For the text-containing cell, return its midpoint in (x, y) coordinate format. 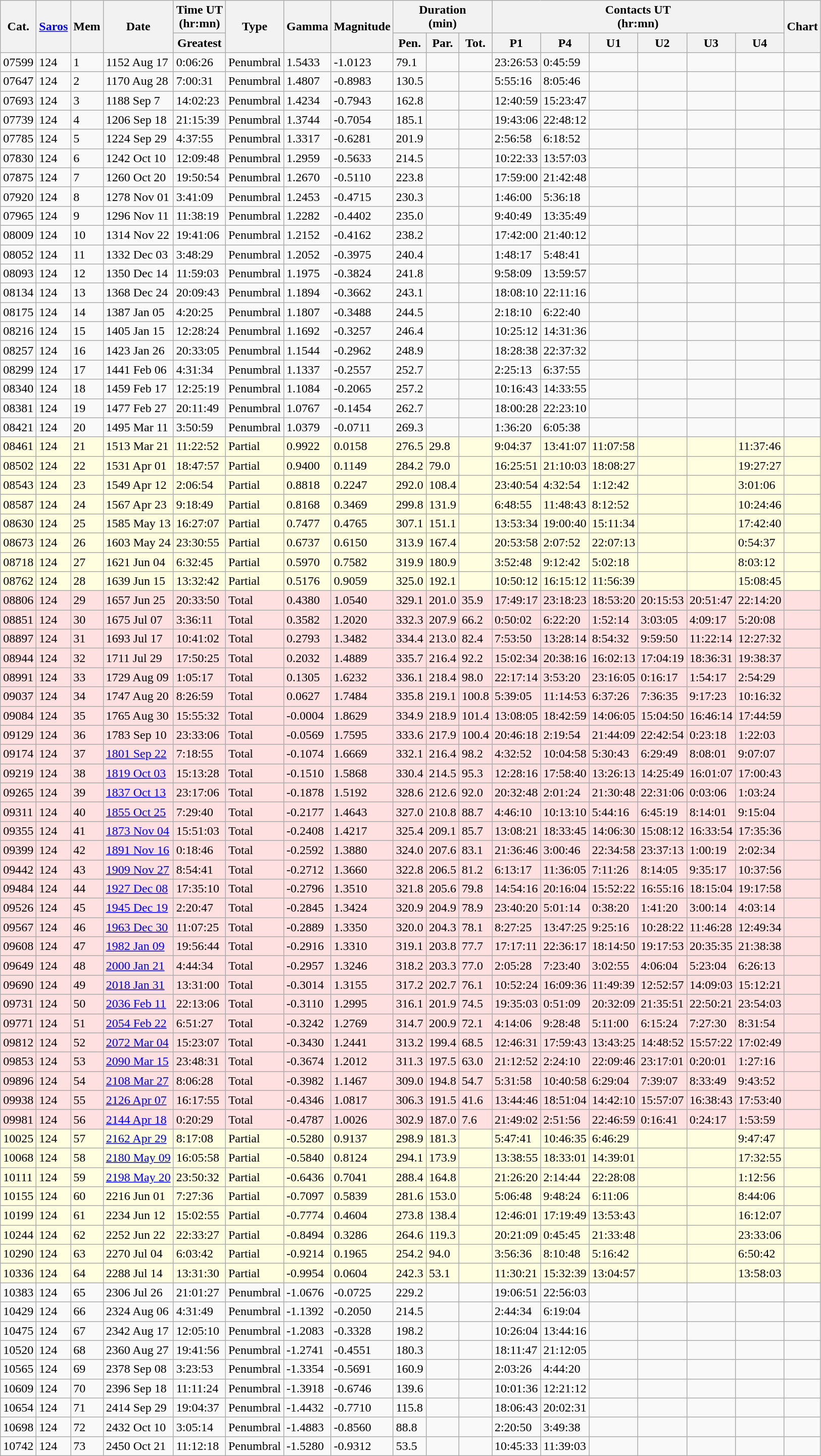
13:32:42 (199, 581)
10383 (18, 1292)
2:01:24 (565, 792)
206.5 (443, 869)
2000 Jan 21 (138, 966)
21:42:48 (565, 177)
108.4 (443, 485)
19:27:27 (760, 466)
22:14:20 (760, 600)
2054 Feb 22 (138, 1023)
1.7595 (362, 735)
-0.2065 (362, 389)
1.6232 (362, 677)
-0.9214 (308, 1254)
294.1 (409, 1158)
302.9 (409, 1119)
-0.5840 (308, 1158)
-0.1510 (308, 773)
1224 Sep 29 (138, 139)
22:46:59 (613, 1119)
2:14:44 (565, 1177)
235.0 (409, 216)
8:27:25 (516, 927)
20:38:16 (565, 658)
1.3880 (362, 850)
Time UT(hr:mn) (199, 17)
242.3 (409, 1273)
08175 (18, 312)
4:32:54 (565, 485)
22:23:10 (565, 408)
10:24:46 (760, 504)
1477 Feb 27 (138, 408)
21:10:03 (565, 466)
0.8124 (362, 1158)
334.4 (409, 639)
325.4 (409, 831)
23:17:01 (662, 1062)
18:33:45 (565, 831)
22:13:06 (199, 1004)
1819 Oct 03 (138, 773)
1855 Oct 25 (138, 812)
49 (87, 985)
10654 (18, 1408)
20:15:53 (662, 600)
0.3286 (362, 1235)
1.1807 (308, 312)
0:51:09 (565, 1004)
8:54:41 (199, 869)
31 (87, 639)
15 (87, 331)
276.5 (409, 446)
-0.7710 (362, 1408)
2:05:28 (516, 966)
204.9 (443, 908)
1188 Sep 7 (138, 101)
17:58:40 (565, 773)
13:26:13 (613, 773)
0.6150 (362, 542)
5:06:48 (516, 1196)
325.0 (409, 581)
1296 Nov 11 (138, 216)
10698 (18, 1427)
12:28:24 (199, 331)
23:40:20 (516, 908)
-0.6436 (308, 1177)
7:11:26 (613, 869)
17:59:00 (516, 177)
6:15:24 (662, 1023)
244.5 (409, 312)
1.3424 (362, 908)
51 (87, 1023)
10:50:12 (516, 581)
17:49:17 (516, 600)
0:38:20 (613, 908)
1.1975 (308, 274)
284.2 (409, 466)
48 (87, 966)
16:05:58 (199, 1158)
85.7 (475, 831)
1982 Jan 09 (138, 946)
44 (87, 889)
197.5 (443, 1062)
1:36:20 (516, 427)
6:37:26 (613, 696)
08587 (18, 504)
68 (87, 1350)
5:55:16 (516, 81)
9:15:04 (760, 812)
15:08:45 (760, 581)
5:20:08 (760, 620)
223.8 (409, 177)
10475 (18, 1331)
11:37:46 (760, 446)
262.7 (409, 408)
5:31:58 (516, 1081)
12:46:31 (516, 1042)
0.3582 (308, 620)
16:33:54 (711, 831)
09771 (18, 1023)
10:22:33 (516, 158)
10:45:33 (516, 1446)
335.7 (409, 658)
11:46:28 (711, 927)
08461 (18, 446)
1.2769 (362, 1023)
198.2 (409, 1331)
3:56:36 (516, 1254)
15:04:50 (662, 716)
333.6 (409, 735)
36 (87, 735)
5:47:41 (516, 1138)
10244 (18, 1235)
19:56:44 (199, 946)
2108 Mar 27 (138, 1081)
15:02:34 (516, 658)
18:42:59 (565, 716)
1206 Sep 18 (138, 120)
17 (87, 370)
2:44:34 (516, 1312)
0.9137 (362, 1138)
219.1 (443, 696)
10:26:04 (516, 1331)
2432 Oct 10 (138, 1427)
14:54:16 (516, 889)
7.6 (475, 1119)
12:21:12 (565, 1388)
79.0 (443, 466)
1.2152 (308, 235)
21:38:38 (760, 946)
1.5192 (362, 792)
252.7 (409, 370)
1:46:00 (516, 196)
254.2 (409, 1254)
6:45:19 (662, 812)
92.0 (475, 792)
5:36:18 (565, 196)
67 (87, 1331)
09812 (18, 1042)
3:52:48 (516, 562)
25 (87, 523)
6:46:29 (613, 1138)
0.1965 (362, 1254)
1747 Aug 20 (138, 696)
1.2670 (308, 177)
-0.4402 (362, 216)
-0.3257 (362, 331)
0:16:41 (662, 1119)
21:33:48 (613, 1235)
15:11:34 (613, 523)
10:46:35 (565, 1138)
3:01:06 (760, 485)
79.8 (475, 889)
12 (87, 274)
22:17:14 (516, 677)
9:12:42 (565, 562)
23:17:06 (199, 792)
238.2 (409, 235)
83.1 (475, 850)
0.5839 (362, 1196)
-0.2050 (362, 1312)
1.3246 (362, 966)
17:35:36 (760, 831)
-0.4162 (362, 235)
-1.2083 (308, 1331)
14:39:01 (613, 1158)
1.2020 (362, 620)
16 (87, 350)
-0.3488 (362, 312)
-0.7943 (362, 101)
09129 (18, 735)
2:24:10 (565, 1062)
23:50:32 (199, 1177)
35.9 (475, 600)
0:45:45 (565, 1235)
69 (87, 1369)
23 (87, 485)
12:25:19 (199, 389)
76.1 (475, 985)
-1.5280 (308, 1446)
10 (87, 235)
33 (87, 677)
Duration(min) (443, 17)
14:06:30 (613, 831)
0.9400 (308, 466)
336.1 (409, 677)
-0.0569 (308, 735)
2:02:34 (760, 850)
316.1 (409, 1004)
18:00:28 (516, 408)
32 (87, 658)
1657 Jun 25 (138, 600)
1.1467 (362, 1081)
3:02:55 (613, 966)
11:56:39 (613, 581)
210.8 (443, 812)
52 (87, 1042)
19:41:56 (199, 1350)
19:04:37 (199, 1408)
1.0026 (362, 1119)
10565 (18, 1369)
130.5 (409, 81)
1.0379 (308, 427)
54 (87, 1081)
200.9 (443, 1023)
1765 Aug 30 (138, 716)
1368 Dec 24 (138, 293)
6:29:49 (662, 754)
10:37:56 (760, 869)
18:14:50 (613, 946)
1.0540 (362, 600)
10025 (18, 1138)
319.9 (409, 562)
09355 (18, 831)
22:31:06 (662, 792)
9:04:37 (516, 446)
Chart (802, 26)
21:44:09 (613, 735)
9:48:24 (565, 1196)
1.5433 (308, 62)
1909 Nov 27 (138, 869)
327.0 (409, 812)
292.0 (409, 485)
0.2793 (308, 639)
1.4643 (362, 812)
8:06:28 (199, 1081)
16:25:51 (516, 466)
1441 Feb 06 (138, 370)
2378 Sep 08 (138, 1369)
8:44:06 (760, 1196)
10:16:43 (516, 389)
07739 (18, 120)
09484 (18, 889)
5:30:43 (613, 754)
21:49:02 (516, 1119)
09731 (18, 1004)
334.9 (409, 716)
7:00:31 (199, 81)
1:12:56 (760, 1177)
246.4 (409, 331)
-0.2845 (308, 908)
39 (87, 792)
1459 Feb 17 (138, 389)
2072 Mar 04 (138, 1042)
9:28:48 (565, 1023)
22:09:46 (613, 1062)
1:00:19 (711, 850)
241.8 (409, 274)
18 (87, 389)
17:50:25 (199, 658)
191.5 (443, 1100)
23:26:53 (516, 62)
09981 (18, 1119)
08718 (18, 562)
4:09:17 (711, 620)
08009 (18, 235)
-0.2796 (308, 889)
1837 Oct 13 (138, 792)
20:51:47 (711, 600)
0.0627 (308, 696)
08897 (18, 639)
2342 Aug 17 (138, 1331)
314.7 (409, 1023)
23:30:55 (199, 542)
20:02:31 (565, 1408)
20:32:09 (613, 1004)
2306 Jul 26 (138, 1292)
14 (87, 312)
307.1 (409, 523)
17:17:11 (516, 946)
230.3 (409, 196)
11:22:52 (199, 446)
330.4 (409, 773)
10111 (18, 1177)
10429 (18, 1312)
19:41:06 (199, 235)
1945 Dec 19 (138, 908)
185.1 (409, 120)
Contacts UT(hr:mn) (638, 17)
10290 (18, 1254)
0.8818 (308, 485)
19:17:53 (662, 946)
1.2453 (308, 196)
21:30:48 (613, 792)
0.4604 (362, 1216)
6:11:06 (613, 1196)
19:50:54 (199, 177)
-0.7054 (362, 120)
13:57:03 (565, 158)
08502 (18, 466)
8:54:32 (613, 639)
15:23:07 (199, 1042)
13:43:25 (613, 1042)
1.4807 (308, 81)
3:41:09 (199, 196)
U4 (760, 43)
319.1 (409, 946)
9:58:09 (516, 274)
Date (138, 26)
207.6 (443, 850)
23:18:23 (565, 600)
16:38:43 (711, 1100)
1.7484 (362, 696)
18:11:47 (516, 1350)
8:14:05 (662, 869)
15:12:21 (760, 985)
Cat. (18, 26)
7:53:50 (516, 639)
16:15:12 (565, 581)
2018 Jan 31 (138, 985)
1927 Dec 08 (138, 889)
0:16:17 (662, 677)
20:35:35 (711, 946)
2:06:54 (199, 485)
2126 Apr 07 (138, 1100)
204.3 (443, 927)
U2 (662, 43)
29 (87, 600)
9:25:16 (613, 927)
0:54:37 (760, 542)
13:44:46 (516, 1100)
7:27:30 (711, 1023)
13:08:21 (516, 831)
17:42:40 (760, 523)
6:32:45 (199, 562)
23:37:13 (662, 850)
-0.3975 (362, 254)
-0.9312 (362, 1446)
Gamma (308, 26)
7:27:36 (199, 1196)
9:18:49 (199, 504)
2:56:58 (516, 139)
14:33:55 (565, 389)
8:05:46 (565, 81)
1693 Jul 17 (138, 639)
1621 Jun 04 (138, 562)
1.3660 (362, 869)
2 (87, 81)
1.3510 (362, 889)
18:28:38 (516, 350)
11:38:19 (199, 216)
20:16:04 (565, 889)
3:53:20 (565, 677)
10:40:58 (565, 1081)
199.4 (443, 1042)
14:31:36 (565, 331)
8 (87, 196)
Magnitude (362, 26)
10520 (18, 1350)
4:46:10 (516, 812)
16:09:36 (565, 985)
Type (255, 26)
269.3 (409, 427)
11:36:05 (565, 869)
313.9 (409, 542)
17:59:43 (565, 1042)
328.6 (409, 792)
77.0 (475, 966)
08216 (18, 331)
08673 (18, 542)
11:39:03 (565, 1446)
100.8 (475, 696)
10:16:32 (760, 696)
2234 Jun 12 (138, 1216)
12:40:59 (516, 101)
1.2052 (308, 254)
1.2441 (362, 1042)
3:50:59 (199, 427)
-0.5633 (362, 158)
10155 (18, 1196)
4:06:04 (662, 966)
50 (87, 1004)
08851 (18, 620)
13:53:34 (516, 523)
0:03:06 (711, 792)
07785 (18, 139)
2270 Jul 04 (138, 1254)
23:48:31 (199, 1062)
11:59:03 (199, 274)
11 (87, 254)
-0.0725 (362, 1292)
3:00:46 (565, 850)
332.1 (409, 754)
09174 (18, 754)
13:44:16 (565, 1331)
21:12:52 (516, 1062)
-0.6746 (362, 1388)
13 (87, 293)
15:51:03 (199, 831)
2:07:52 (565, 542)
329.1 (409, 600)
20:33:05 (199, 350)
22:48:12 (565, 120)
-0.2962 (362, 350)
13:04:57 (613, 1273)
-0.2177 (308, 812)
1675 Jul 07 (138, 620)
15:32:39 (565, 1273)
0.5970 (308, 562)
17:42:00 (516, 235)
4:37:55 (199, 139)
1:22:03 (760, 735)
2216 Jun 01 (138, 1196)
08543 (18, 485)
45 (87, 908)
1152 Aug 17 (138, 62)
1.3350 (362, 927)
11:49:39 (613, 985)
-0.3430 (308, 1042)
07599 (18, 62)
59 (87, 1177)
1.8629 (362, 716)
17:00:43 (760, 773)
180.9 (443, 562)
1387 Jan 05 (138, 312)
9:07:07 (760, 754)
-0.8494 (308, 1235)
5:02:18 (613, 562)
17:32:55 (760, 1158)
-0.4715 (362, 196)
37 (87, 754)
1.3310 (362, 946)
6:29:04 (613, 1081)
6:19:04 (565, 1312)
3:05:14 (199, 1427)
11:12:18 (199, 1446)
21 (87, 446)
-0.0711 (362, 427)
1:27:16 (760, 1062)
139.6 (409, 1388)
0.2032 (308, 658)
15:23:47 (565, 101)
13:41:07 (565, 446)
273.8 (409, 1216)
288.4 (409, 1177)
10:04:58 (565, 754)
322.8 (409, 869)
-0.3328 (362, 1331)
66.2 (475, 620)
9 (87, 216)
P4 (565, 43)
217.9 (443, 735)
1278 Nov 01 (138, 196)
20 (87, 427)
9:43:52 (760, 1081)
119.3 (443, 1235)
19:06:51 (516, 1292)
-1.2741 (308, 1350)
19 (87, 408)
10068 (18, 1158)
94.0 (443, 1254)
2144 Apr 18 (138, 1119)
335.8 (409, 696)
19:38:37 (760, 658)
6:18:52 (565, 139)
09265 (18, 792)
-0.3242 (308, 1023)
35 (87, 716)
3 (87, 101)
41.6 (475, 1100)
187.0 (443, 1119)
09690 (18, 985)
26 (87, 542)
6:13:17 (516, 869)
-0.1074 (308, 754)
1423 Jan 26 (138, 350)
07693 (18, 101)
318.2 (409, 966)
2:25:13 (516, 370)
47 (87, 946)
22:28:08 (613, 1177)
9:35:17 (711, 869)
1.1894 (308, 293)
1.3744 (308, 120)
98.0 (475, 677)
248.9 (409, 350)
23:40:54 (516, 485)
8:31:54 (760, 1023)
229.2 (409, 1292)
-0.8983 (362, 81)
07875 (18, 177)
201.0 (443, 600)
1:48:17 (516, 254)
95.3 (475, 773)
2414 Sep 29 (138, 1408)
1350 Dec 14 (138, 274)
64 (87, 1273)
Tot. (475, 43)
72 (87, 1427)
58 (87, 1158)
203.3 (443, 966)
1801 Sep 22 (138, 754)
8:17:08 (199, 1138)
16:02:13 (613, 658)
-0.5110 (362, 177)
66 (87, 1312)
160.9 (409, 1369)
74.5 (475, 1004)
73 (87, 1446)
218.9 (443, 716)
17:44:59 (760, 716)
15:57:07 (662, 1100)
2198 May 20 (138, 1177)
42 (87, 850)
8:12:52 (613, 504)
1549 Apr 12 (138, 485)
13:35:49 (565, 216)
22:07:13 (613, 542)
08134 (18, 293)
-0.3982 (308, 1081)
18:08:10 (516, 293)
7 (87, 177)
17:19:49 (565, 1216)
27 (87, 562)
1495 Mar 11 (138, 427)
1332 Dec 03 (138, 254)
54.7 (475, 1081)
194.8 (443, 1081)
12:52:57 (662, 985)
77.7 (475, 946)
2:51:56 (565, 1119)
10742 (18, 1446)
10:01:36 (516, 1388)
11:07:25 (199, 927)
08991 (18, 677)
8:08:01 (711, 754)
16:12:07 (760, 1216)
1.6669 (362, 754)
2324 Aug 06 (138, 1312)
1260 Oct 20 (138, 177)
92.2 (475, 658)
4:31:49 (199, 1312)
1405 Jan 15 (138, 331)
209.1 (443, 831)
41 (87, 831)
1.1544 (308, 350)
-1.4883 (308, 1427)
0.4765 (362, 523)
14:48:52 (662, 1042)
56 (87, 1119)
9:59:50 (662, 639)
6:22:20 (565, 620)
0:20:29 (199, 1119)
57 (87, 1138)
-1.3354 (308, 1369)
09442 (18, 869)
203.8 (443, 946)
0:20:01 (711, 1062)
0.0158 (362, 446)
22:11:16 (565, 293)
-1.4432 (308, 1408)
13:58:03 (760, 1273)
11:14:53 (565, 696)
60 (87, 1196)
309.0 (409, 1081)
0.3469 (362, 504)
22:33:27 (199, 1235)
21:40:12 (565, 235)
71 (87, 1408)
264.6 (409, 1235)
8:26:59 (199, 696)
34 (87, 696)
-0.7774 (308, 1216)
0.0604 (362, 1273)
2396 Sep 18 (138, 1388)
19:35:03 (516, 1004)
12:05:10 (199, 1331)
11:22:14 (711, 639)
08381 (18, 408)
14:02:23 (199, 101)
1.4217 (362, 831)
3:49:38 (565, 1427)
46 (87, 927)
10609 (18, 1388)
0:50:02 (516, 620)
1963 Dec 30 (138, 927)
0:24:17 (711, 1119)
Mem (87, 26)
5:48:41 (565, 254)
4:14:06 (516, 1023)
207.9 (443, 620)
320.9 (409, 908)
08762 (18, 581)
1.1337 (308, 370)
1531 Apr 01 (138, 466)
-0.3674 (308, 1062)
08806 (18, 600)
3:00:14 (711, 908)
70 (87, 1388)
62 (87, 1235)
20:53:58 (516, 542)
1.5868 (362, 773)
2:54:29 (760, 677)
1639 Jun 15 (138, 581)
14:42:10 (613, 1100)
180.3 (409, 1350)
-0.1878 (308, 792)
1.4234 (308, 101)
20:32:48 (516, 792)
43 (87, 869)
2180 May 09 (138, 1158)
53 (87, 1062)
1:41:20 (662, 908)
18:47:57 (199, 466)
0.6737 (308, 542)
202.7 (443, 985)
09649 (18, 966)
79.1 (409, 62)
82.4 (475, 639)
1.3155 (362, 985)
55 (87, 1100)
19:43:06 (516, 120)
65 (87, 1292)
10336 (18, 1273)
13:59:57 (565, 274)
6 (87, 158)
1:05:17 (199, 677)
153.0 (443, 1196)
0.7041 (362, 1177)
1783 Sep 10 (138, 735)
09938 (18, 1100)
115.8 (409, 1408)
Saros (54, 26)
167.4 (443, 542)
2360 Aug 27 (138, 1350)
12:46:01 (516, 1216)
324.0 (409, 850)
1.2995 (362, 1004)
08340 (18, 389)
16:46:14 (711, 716)
-1.3918 (308, 1388)
40 (87, 812)
Greatest (199, 43)
20:11:49 (199, 408)
-0.2889 (308, 927)
218.4 (443, 677)
98.2 (475, 754)
6:22:40 (565, 312)
78.1 (475, 927)
21:35:51 (662, 1004)
61 (87, 1216)
29.8 (443, 446)
81.2 (475, 869)
21:01:27 (199, 1292)
53.5 (409, 1446)
Par. (443, 43)
-0.3014 (308, 985)
2162 Apr 29 (138, 1138)
306.3 (409, 1100)
8:03:12 (760, 562)
7:18:55 (199, 754)
-0.3662 (362, 293)
2:20:50 (516, 1427)
24 (87, 504)
4:31:34 (199, 370)
162.8 (409, 101)
2:03:26 (516, 1369)
1:12:42 (613, 485)
6:03:42 (199, 1254)
09219 (18, 773)
-0.2916 (308, 946)
11:48:43 (565, 504)
4:03:14 (760, 908)
5:11:00 (613, 1023)
18:36:31 (711, 658)
11:30:21 (516, 1273)
22:42:54 (662, 735)
-0.3110 (308, 1004)
1585 May 13 (138, 523)
23:54:03 (760, 1004)
16:27:07 (199, 523)
-0.2712 (308, 869)
243.1 (409, 293)
12:49:34 (760, 927)
07920 (18, 196)
317.2 (409, 985)
20:33:50 (199, 600)
5 (87, 139)
1729 Aug 09 (138, 677)
08630 (18, 523)
9:17:23 (711, 696)
08257 (18, 350)
4:32:52 (516, 754)
1:03:24 (760, 792)
09526 (18, 908)
28 (87, 581)
P1 (516, 43)
0.9922 (308, 446)
1.3317 (308, 139)
1:52:14 (613, 620)
-0.2408 (308, 831)
0.8168 (308, 504)
08052 (18, 254)
1.1692 (308, 331)
-0.5691 (362, 1369)
22:34:58 (613, 850)
1603 May 24 (138, 542)
53.1 (443, 1273)
0.2247 (362, 485)
08944 (18, 658)
07647 (18, 81)
21:26:20 (516, 1177)
13:08:05 (516, 716)
13:28:14 (565, 639)
1711 Jul 29 (138, 658)
1891 Nov 16 (138, 850)
10:25:12 (516, 331)
0.7477 (308, 523)
20:09:43 (199, 293)
1:53:59 (760, 1119)
-0.6281 (362, 139)
1:54:17 (711, 677)
U1 (613, 43)
164.8 (443, 1177)
0.5176 (308, 581)
10:41:02 (199, 639)
6:26:13 (760, 966)
13:53:43 (613, 1216)
320.0 (409, 927)
14:06:05 (613, 716)
-0.2592 (308, 850)
21:36:46 (516, 850)
11:07:58 (613, 446)
20:21:09 (516, 1235)
4:44:34 (199, 966)
8:33:49 (711, 1081)
2:18:10 (516, 312)
09084 (18, 716)
6:37:55 (565, 370)
-1.0676 (308, 1292)
-0.3824 (362, 274)
2252 Jun 22 (138, 1235)
205.6 (443, 889)
0:23:18 (711, 735)
0:18:46 (199, 850)
16:55:16 (662, 889)
08421 (18, 427)
08093 (18, 274)
18:06:43 (516, 1408)
3:48:29 (199, 254)
5:44:16 (613, 812)
14:25:49 (662, 773)
2450 Oct 21 (138, 1446)
18:15:04 (711, 889)
2090 Mar 15 (138, 1062)
1.0767 (308, 408)
-1.1392 (308, 1312)
19:00:40 (565, 523)
17:35:10 (199, 889)
-0.7097 (308, 1196)
22:50:21 (711, 1004)
13:38:55 (516, 1158)
15:08:12 (662, 831)
18:08:27 (613, 466)
10:28:22 (662, 927)
88.7 (475, 812)
63 (87, 1254)
09311 (18, 812)
151.1 (443, 523)
4:44:20 (565, 1369)
12:27:32 (760, 639)
22:56:03 (565, 1292)
3:03:05 (662, 620)
18:51:04 (565, 1100)
6:05:38 (565, 427)
17:53:40 (760, 1100)
-1.0123 (362, 62)
1.3482 (362, 639)
21:15:39 (199, 120)
213.0 (443, 639)
2288 Jul 14 (138, 1273)
1170 Aug 28 (138, 81)
-0.2957 (308, 966)
9:47:47 (760, 1138)
2036 Feb 11 (138, 1004)
10:52:24 (516, 985)
11:11:24 (199, 1388)
313.2 (409, 1042)
22 (87, 466)
-0.4787 (308, 1119)
8:14:01 (711, 812)
23:16:05 (613, 677)
16:01:07 (711, 773)
0.4380 (308, 600)
7:23:40 (565, 966)
2:20:47 (199, 908)
1567 Apr 23 (138, 504)
2:19:54 (565, 735)
298.9 (409, 1138)
5:16:42 (613, 1254)
20:46:18 (516, 735)
5:39:05 (516, 696)
1.2282 (308, 216)
0:45:59 (565, 62)
1.2012 (362, 1062)
1314 Nov 22 (138, 235)
-0.9954 (308, 1273)
7:29:40 (199, 812)
18:33:01 (565, 1158)
88.8 (409, 1427)
1.0817 (362, 1100)
16:17:55 (199, 1100)
-0.5280 (308, 1138)
192.1 (443, 581)
68.5 (475, 1042)
1.4889 (362, 658)
22:36:17 (565, 946)
22:37:32 (565, 350)
Pen. (409, 43)
10:13:10 (565, 812)
212.6 (443, 792)
131.9 (443, 504)
15:02:55 (199, 1216)
-0.8560 (362, 1427)
100.4 (475, 735)
14:09:03 (711, 985)
6:51:27 (199, 1023)
09608 (18, 946)
181.3 (443, 1138)
1.2959 (308, 158)
09853 (18, 1062)
0:06:26 (199, 62)
U3 (711, 43)
4:20:25 (199, 312)
1513 Mar 21 (138, 446)
321.8 (409, 889)
09567 (18, 927)
12:28:16 (516, 773)
13:31:00 (199, 985)
6:48:55 (516, 504)
7:39:07 (662, 1081)
08299 (18, 370)
257.2 (409, 389)
3:36:11 (199, 620)
09037 (18, 696)
18:53:20 (613, 600)
21:12:05 (565, 1350)
299.8 (409, 504)
332.3 (409, 620)
7:36:35 (662, 696)
78.9 (475, 908)
07965 (18, 216)
15:13:28 (199, 773)
5:23:04 (711, 966)
13:31:30 (199, 1273)
311.3 (409, 1062)
17:02:49 (760, 1042)
173.9 (443, 1158)
1.1084 (308, 389)
12:09:48 (199, 158)
138.4 (443, 1216)
281.6 (409, 1196)
17:04:19 (662, 658)
30 (87, 620)
15:57:22 (711, 1042)
72.1 (475, 1023)
-0.4551 (362, 1350)
09896 (18, 1081)
6:50:42 (760, 1254)
63.0 (475, 1062)
09399 (18, 850)
3:23:53 (199, 1369)
10199 (18, 1216)
19:17:58 (760, 889)
-0.1454 (362, 408)
9:40:49 (516, 216)
101.4 (475, 716)
07830 (18, 158)
15:52:22 (613, 889)
-0.2557 (362, 370)
-0.0004 (308, 716)
240.4 (409, 254)
0.1149 (362, 466)
13:47:25 (565, 927)
1242 Oct 10 (138, 158)
8:10:48 (565, 1254)
4 (87, 120)
15:55:32 (199, 716)
0.7582 (362, 562)
38 (87, 773)
0.1305 (308, 677)
1 (87, 62)
1873 Nov 04 (138, 831)
-0.4346 (308, 1100)
0.9059 (362, 581)
5:01:14 (565, 908)
